Locate the cell with the specified text and output its [X, Y] center coordinate. 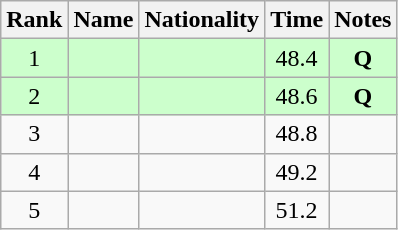
5 [34, 210]
2 [34, 96]
3 [34, 134]
Notes [363, 20]
51.2 [297, 210]
1 [34, 58]
48.4 [297, 58]
49.2 [297, 172]
Nationality [202, 20]
48.8 [297, 134]
Name [104, 20]
Rank [34, 20]
4 [34, 172]
48.6 [297, 96]
Time [297, 20]
